Determine the [X, Y] coordinate at the center of the cell enclosing the given text.  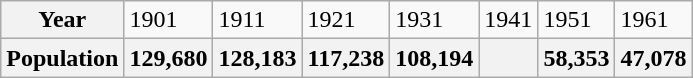
128,183 [258, 58]
1911 [258, 20]
47,078 [654, 58]
1941 [508, 20]
Year [62, 20]
58,353 [576, 58]
1921 [346, 20]
108,194 [434, 58]
117,238 [346, 58]
1931 [434, 20]
1901 [168, 20]
1961 [654, 20]
1951 [576, 20]
Population [62, 58]
129,680 [168, 58]
